For the text-containing cell, return its midpoint in [X, Y] coordinate format. 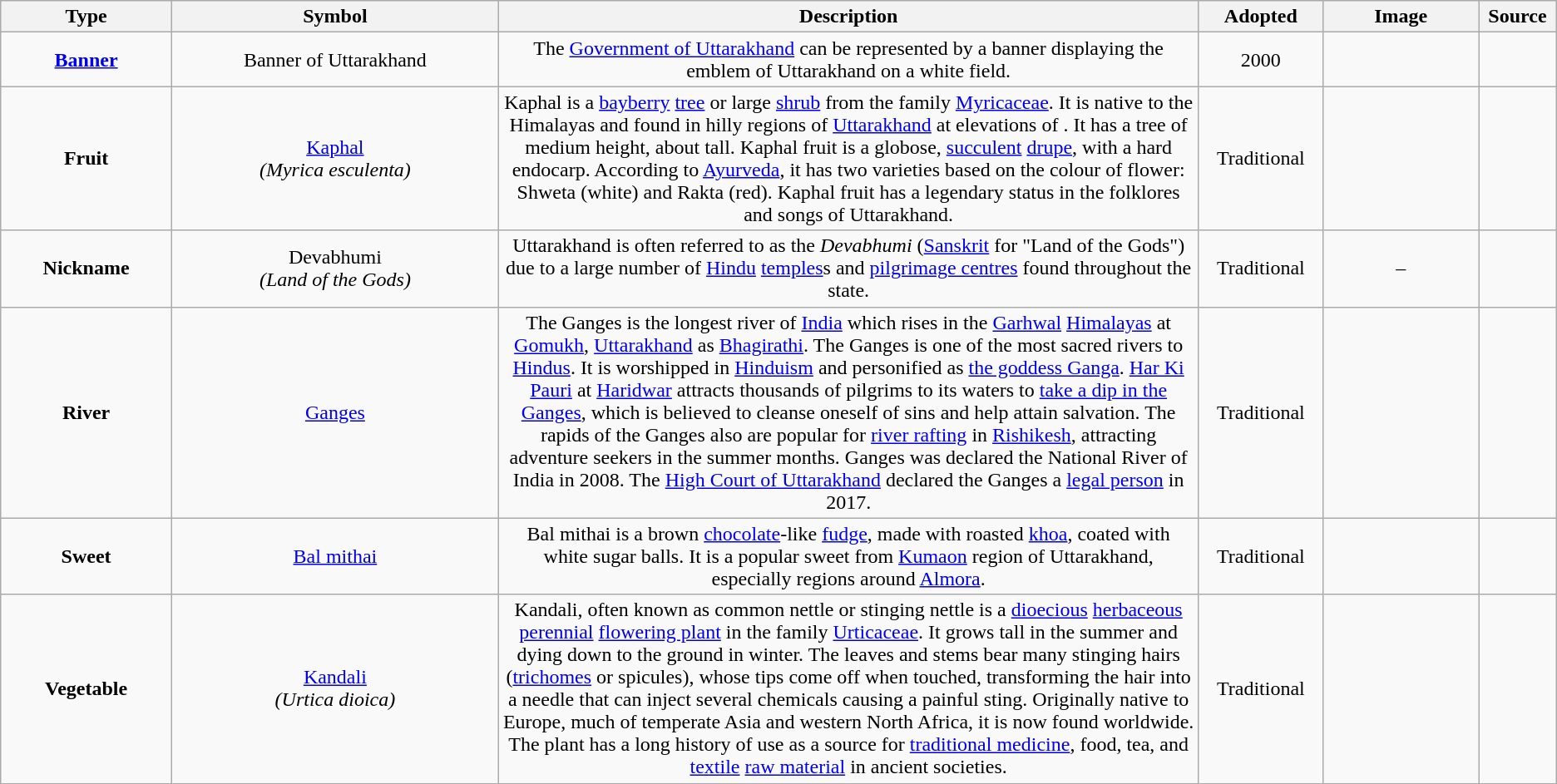
River [86, 412]
Devabhumi(Land of the Gods) [334, 269]
Source [1518, 17]
Nickname [86, 269]
Image [1401, 17]
– [1401, 269]
Ganges [334, 412]
Symbol [334, 17]
Description [848, 17]
The Government of Uttarakhand can be represented by a banner displaying the emblem of Uttarakhand on a white field. [848, 60]
Adopted [1261, 17]
Banner of Uttarakhand [334, 60]
Banner [86, 60]
Sweet [86, 556]
Type [86, 17]
Kandali(Urtica dioica) [334, 688]
Kaphal(Myrica esculenta) [334, 158]
2000 [1261, 60]
Bal mithai [334, 556]
Fruit [86, 158]
Vegetable [86, 688]
